Scan for the cell matching the given text and deliver its [X, Y] coordinate at center. 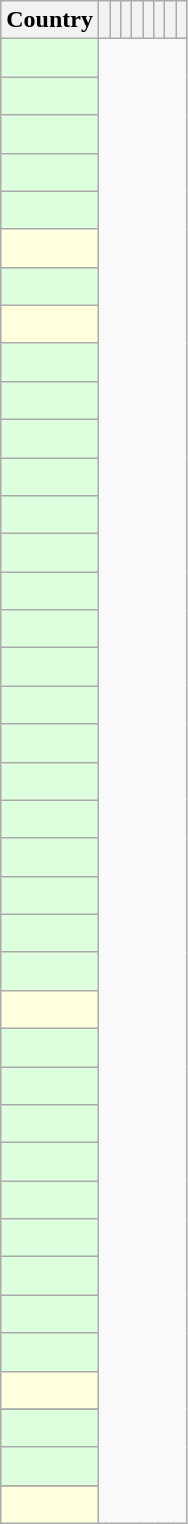
Country [50, 20]
